Search for the cell housing the specified text and yield its (x, y) center coordinate. 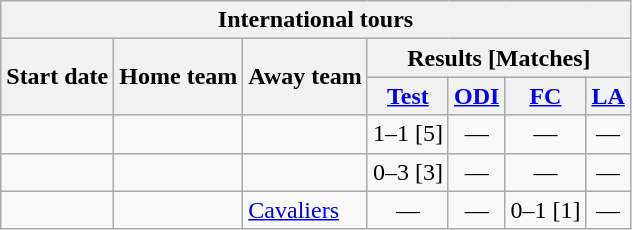
LA (608, 96)
Away team (306, 77)
International tours (316, 20)
0–3 [3] (408, 172)
Home team (178, 77)
Test (408, 96)
Start date (58, 77)
1–1 [5] (408, 134)
ODI (476, 96)
Results [Matches] (498, 58)
FC (546, 96)
Cavaliers (306, 210)
0–1 [1] (546, 210)
